Locate the cell with the specified text and output its [X, Y] center coordinate. 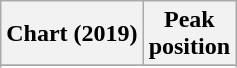
Chart (2019) [72, 34]
Peakposition [189, 34]
